Detect which cell encompasses the target text, then output its [x, y] center coordinate. 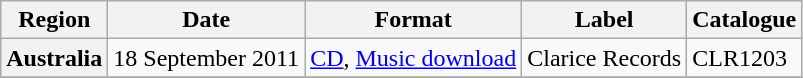
Catalogue [744, 20]
Clarice Records [604, 58]
Label [604, 20]
Format [414, 20]
Region [54, 20]
CLR1203 [744, 58]
Australia [54, 58]
Date [206, 20]
CD, Music download [414, 58]
18 September 2011 [206, 58]
